Return [x, y] of the center of cell containing provided text 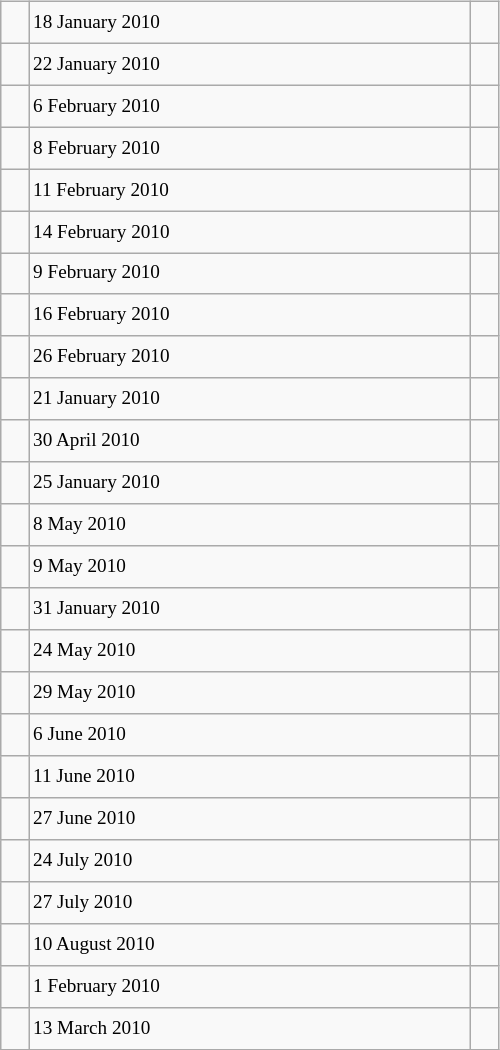
29 May 2010 [249, 693]
8 May 2010 [249, 525]
14 February 2010 [249, 232]
6 June 2010 [249, 735]
31 January 2010 [249, 609]
26 February 2010 [249, 357]
24 July 2010 [249, 861]
1 February 2010 [249, 986]
18 January 2010 [249, 22]
11 February 2010 [249, 190]
9 February 2010 [249, 274]
27 June 2010 [249, 819]
22 January 2010 [249, 64]
21 January 2010 [249, 399]
25 January 2010 [249, 483]
9 May 2010 [249, 567]
8 February 2010 [249, 148]
27 July 2010 [249, 902]
30 April 2010 [249, 441]
11 June 2010 [249, 777]
13 March 2010 [249, 1028]
16 February 2010 [249, 315]
24 May 2010 [249, 651]
10 August 2010 [249, 944]
6 February 2010 [249, 106]
